For the text-containing cell, return its midpoint in [X, Y] coordinate format. 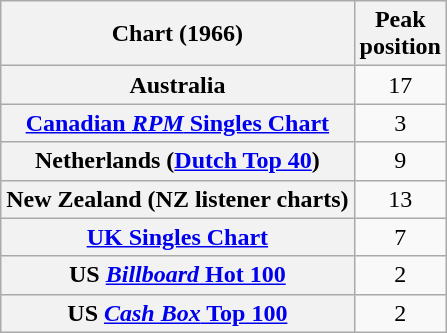
Chart (1966) [178, 34]
9 [400, 161]
3 [400, 123]
Netherlands (Dutch Top 40) [178, 161]
13 [400, 199]
17 [400, 85]
7 [400, 237]
New Zealand (NZ listener charts) [178, 199]
US Billboard Hot 100 [178, 275]
Australia [178, 85]
UK Singles Chart [178, 237]
US Cash Box Top 100 [178, 313]
Canadian RPM Singles Chart [178, 123]
Peakposition [400, 34]
